Find where the given text appears and provide that cell's center as [x, y] coordinate. 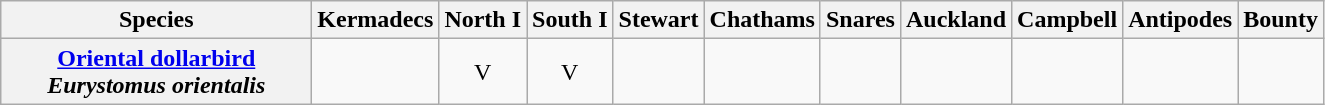
South I [570, 20]
Bounty [1281, 20]
Campbell [1068, 20]
Species [156, 20]
Auckland [956, 20]
Stewart [658, 20]
North I [483, 20]
Antipodes [1180, 20]
Kermadecs [376, 20]
Oriental dollarbirdEurystomus orientalis [156, 72]
Chathams [762, 20]
Snares [860, 20]
